Pinpoint the cell where the given text exists, returning its (x, y) midpoint coordinate. 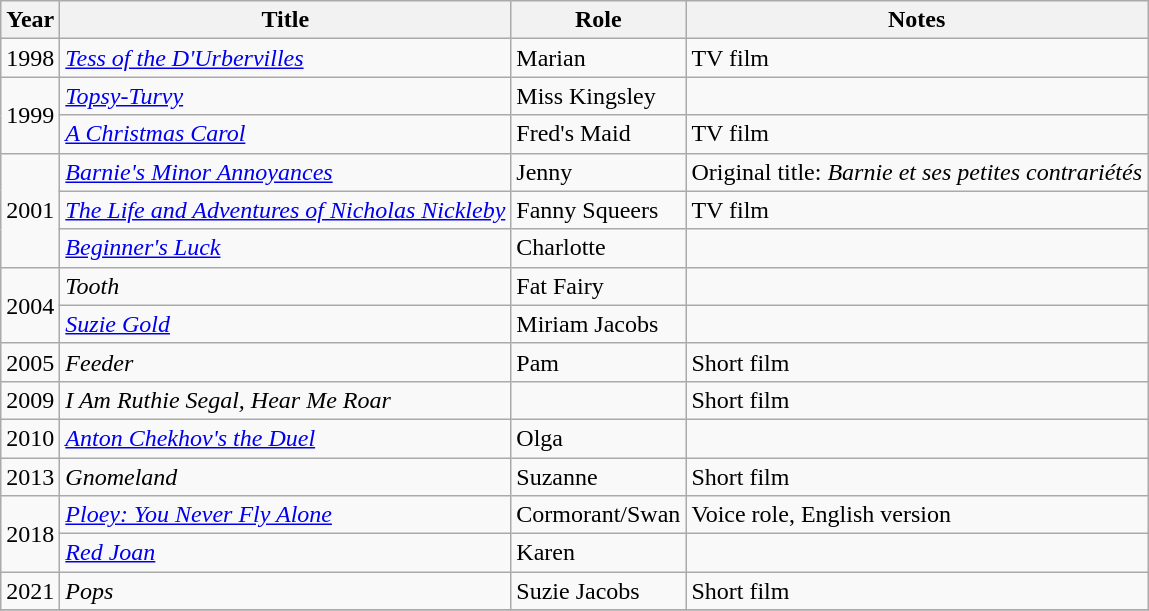
2009 (30, 400)
Pops (286, 591)
Fanny Squeers (598, 210)
Jenny (598, 172)
Topsy-Turvy (286, 96)
2013 (30, 477)
Charlotte (598, 248)
2010 (30, 438)
Tooth (286, 286)
Voice role, English version (917, 515)
Year (30, 20)
Marian (598, 58)
Olga (598, 438)
Original title: Barnie et ses petites contrariétés (917, 172)
Fred's Maid (598, 134)
Beginner's Luck (286, 248)
Miss Kingsley (598, 96)
Miriam Jacobs (598, 324)
Barnie's Minor Annoyances (286, 172)
Feeder (286, 362)
2001 (30, 210)
Notes (917, 20)
Karen (598, 553)
Tess of the D'Urbervilles (286, 58)
I Am Ruthie Segal, Hear Me Roar (286, 400)
The Life and Adventures of Nicholas Nickleby (286, 210)
2021 (30, 591)
1998 (30, 58)
Title (286, 20)
Ploey: You Never Fly Alone (286, 515)
2018 (30, 534)
A Christmas Carol (286, 134)
Suzanne (598, 477)
Red Joan (286, 553)
2005 (30, 362)
Cormorant/Swan (598, 515)
2004 (30, 305)
Suzie Gold (286, 324)
Fat Fairy (598, 286)
Pam (598, 362)
1999 (30, 115)
Anton Chekhov's the Duel (286, 438)
Suzie Jacobs (598, 591)
Gnomeland (286, 477)
Role (598, 20)
